From the cell containing the given text, extract its center point as [X, Y] coordinate. 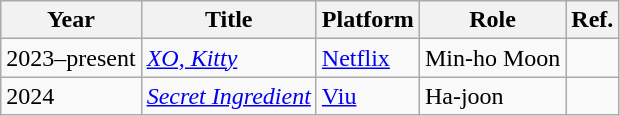
Role [492, 20]
Platform [368, 20]
2023–present [71, 58]
Min-ho Moon [492, 58]
Ref. [592, 20]
Netflix [368, 58]
2024 [71, 96]
Year [71, 20]
Viu [368, 96]
Ha-joon [492, 96]
Title [228, 20]
Secret Ingredient [228, 96]
XO, Kitty [228, 58]
